Detect which cell encompasses the target text, then output its (x, y) center coordinate. 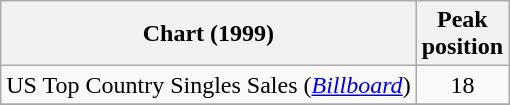
US Top Country Singles Sales (Billboard) (208, 85)
Peakposition (462, 34)
18 (462, 85)
Chart (1999) (208, 34)
